Provide the [X, Y] coordinate of the cell's center where the given text is located.  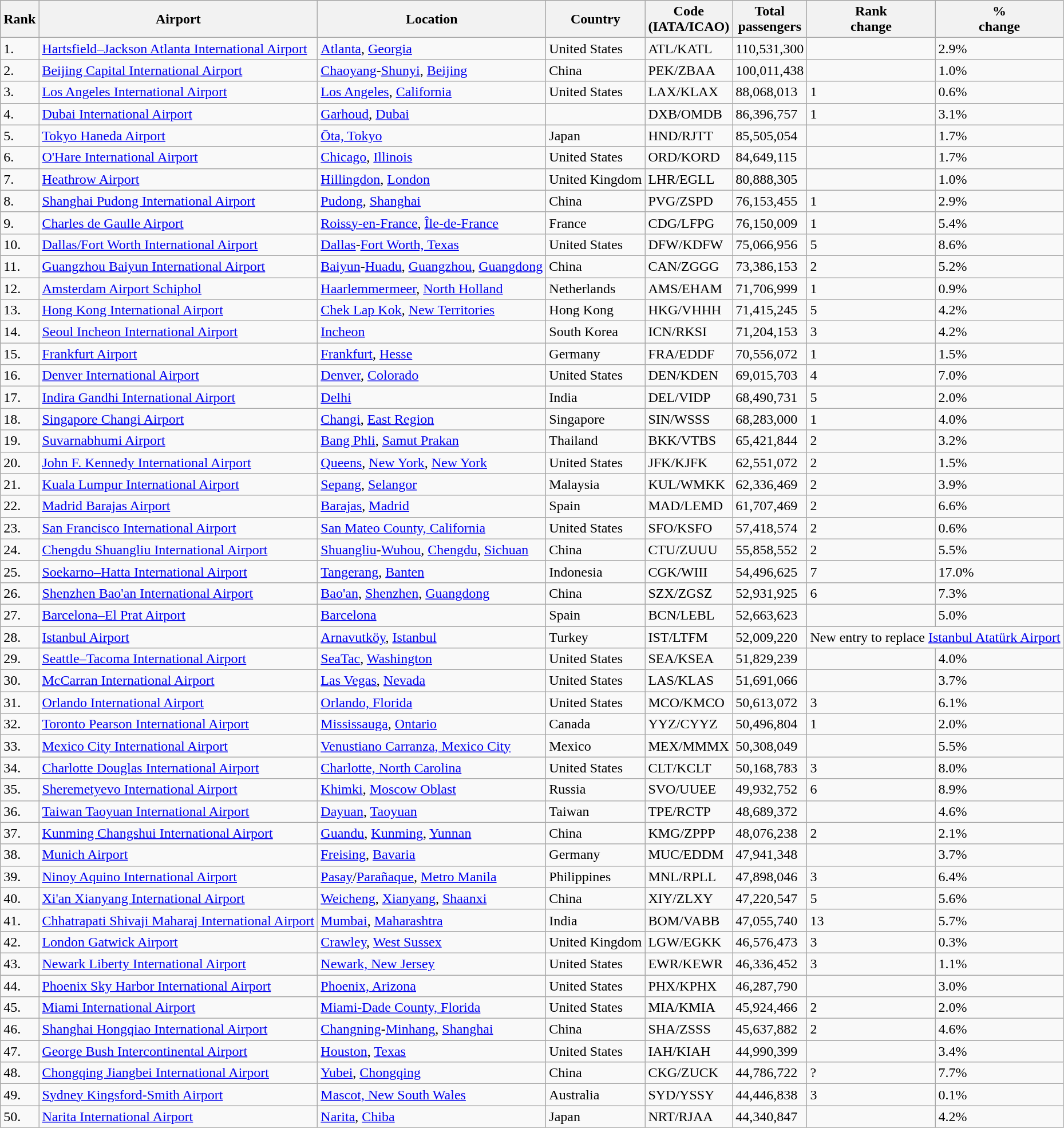
SVO/UUEE [689, 790]
? [871, 1073]
ORD/KORD [689, 157]
DFW/KDFW [689, 244]
HKG/VHHH [689, 310]
7.7% [999, 1073]
AMS/EHAM [689, 288]
51,829,239 [770, 659]
47,055,740 [770, 920]
1.1% [999, 964]
XIY/ZLXY [689, 898]
12. [19, 288]
57,418,574 [770, 528]
John F. Kennedy International Airport [179, 463]
88,068,013 [770, 92]
52,663,623 [770, 615]
68,490,731 [770, 397]
33. [19, 746]
Frankfurt Airport [179, 354]
San Mateo County, California [432, 528]
18. [19, 419]
50,613,072 [770, 703]
45,924,466 [770, 1008]
Suvarnabhumi Airport [179, 441]
Soekarno–Hatta International Airport [179, 571]
3.0% [999, 985]
6.4% [999, 877]
Charlotte, North Carolina [432, 768]
Totalpassengers [770, 19]
73,386,153 [770, 266]
Turkey [595, 637]
Venustiano Carranza, Mexico City [432, 746]
44. [19, 985]
Miami International Airport [179, 1008]
Rank [19, 19]
Philippines [595, 877]
7.3% [999, 593]
Yubei, Chongqing [432, 1073]
MUC/EDDM [689, 855]
Frankfurt, Hesse [432, 354]
Toronto Pearson International Airport [179, 724]
15. [19, 354]
DEL/VIDP [689, 397]
4 [871, 376]
54,496,625 [770, 571]
Narita, Chiba [432, 1117]
Shanghai Hongqiao International Airport [179, 1030]
110,531,300 [770, 49]
Guandu, Kunming, Yunnan [432, 833]
Tangerang, Banten [432, 571]
Hong Kong [595, 310]
Freising, Bavaria [432, 855]
50,308,049 [770, 746]
Charles de Gaulle Airport [179, 223]
MNL/RPLL [689, 877]
1. [19, 49]
26. [19, 593]
San Francisco International Airport [179, 528]
Denver, Colorado [432, 376]
48,689,372 [770, 811]
Hartsfield–Jackson Atlanta International Airport [179, 49]
16. [19, 376]
NRT/RJAA [689, 1117]
SEA/KSEA [689, 659]
8.6% [999, 244]
17.0% [999, 571]
Changi, East Region [432, 419]
Amsterdam Airport Schiphol [179, 288]
71,204,153 [770, 332]
Istanbul Airport [179, 637]
Sepang, Selangor [432, 484]
Orlando International Airport [179, 703]
HND/RJTT [689, 136]
ICN/RKSI [689, 332]
George Bush Intercontinental Airport [179, 1051]
Weicheng, Xianyang, Shaanxi [432, 898]
40. [19, 898]
14. [19, 332]
11. [19, 266]
BCN/LEBL [689, 615]
Country [595, 19]
Sheremetyevo International Airport [179, 790]
DXB/OMDB [689, 114]
7. [19, 179]
5.2% [999, 266]
Mumbai, Maharashtra [432, 920]
19. [19, 441]
IAH/KIAH [689, 1051]
61,707,469 [770, 506]
7 [871, 571]
38. [19, 855]
9. [19, 223]
6.6% [999, 506]
Shuangliu-Wuhou, Chengdu, Sichuan [432, 550]
PVG/ZSPD [689, 201]
Orlando, Florida [432, 703]
3. [19, 92]
Ōta, Tokyo [432, 136]
CGK/WIII [689, 571]
Kuala Lumpur International Airport [179, 484]
MIA/KMIA [689, 1008]
Houston, Texas [432, 1051]
45. [19, 1008]
2.1% [999, 833]
Xi'an Xianyang International Airport [179, 898]
Airport [179, 19]
Hong Kong International Airport [179, 310]
Mexico City International Airport [179, 746]
EWR/KEWR [689, 964]
Changning-Minhang, Shanghai [432, 1030]
SIN/WSSS [689, 419]
SeaTac, Washington [432, 659]
50,168,783 [770, 768]
46,336,452 [770, 964]
Madrid Barajas Airport [179, 506]
Chhatrapati Shivaji Maharaj International Airport [179, 920]
KUL/WMKK [689, 484]
71,415,245 [770, 310]
Garhoud, Dubai [432, 114]
MEX/MMMX [689, 746]
Hillingdon, London [432, 179]
Arnavutköy, Istanbul [432, 637]
76,150,009 [770, 223]
CKG/ZUCK [689, 1073]
Crawley, West Sussex [432, 942]
London Gatwick Airport [179, 942]
Indira Gandhi International Airport [179, 397]
Malaysia [595, 484]
Chaoyang-Shunyi, Beijing [432, 70]
68,283,000 [770, 419]
Kunming Changshui International Airport [179, 833]
48. [19, 1073]
30. [19, 681]
Incheon [432, 332]
37. [19, 833]
35. [19, 790]
3.4% [999, 1051]
Pudong, Shanghai [432, 201]
44,786,722 [770, 1073]
44,340,847 [770, 1117]
34. [19, 768]
43. [19, 964]
0.3% [999, 942]
47,941,348 [770, 855]
80,888,305 [770, 179]
39. [19, 877]
SFO/KSFO [689, 528]
29. [19, 659]
McCarran International Airport [179, 681]
44,446,838 [770, 1095]
Mexico [595, 746]
Mascot, New South Wales [432, 1095]
Canada [595, 724]
2. [19, 70]
LHR/EGLL [689, 179]
52,009,220 [770, 637]
Charlotte Douglas International Airport [179, 768]
42. [19, 942]
45,637,882 [770, 1030]
Barajas, Madrid [432, 506]
LGW/EGKK [689, 942]
5. [19, 136]
47. [19, 1051]
Mississauga, Ontario [432, 724]
Chongqing Jiangbei International Airport [179, 1073]
50. [19, 1117]
Taiwan [595, 811]
CAN/ZGGG [689, 266]
Phoenix Sky Harbor International Airport [179, 985]
LAX/KLAX [689, 92]
Ninoy Aquino International Airport [179, 877]
7.0% [999, 376]
46,287,790 [770, 985]
69,015,703 [770, 376]
70,556,072 [770, 354]
5.6% [999, 898]
CTU/ZUUU [689, 550]
Baiyun-Huadu, Guangzhou, Guangdong [432, 266]
86,396,757 [770, 114]
ATL/KATL [689, 49]
Miami-Dade County, Florida [432, 1008]
Seattle–Tacoma International Airport [179, 659]
49,932,752 [770, 790]
4. [19, 114]
52,931,925 [770, 593]
Code(IATA/ICAO) [689, 19]
TPE/RCTP [689, 811]
71,706,999 [770, 288]
13. [19, 310]
31. [19, 703]
Singapore Changi Airport [179, 419]
Pasay/Parañaque, Metro Manila [432, 877]
Munich Airport [179, 855]
44,990,399 [770, 1051]
46,576,473 [770, 942]
Bang Phli, Samut Prakan [432, 441]
24. [19, 550]
46. [19, 1030]
PHX/KPHX [689, 985]
0.9% [999, 288]
65,421,844 [770, 441]
Khimki, Moscow Oblast [432, 790]
Haarlemmermeer, North Holland [432, 288]
Sydney Kingsford-Smith Airport [179, 1095]
Seoul Incheon International Airport [179, 332]
%change [999, 19]
Dallas-Fort Worth, Texas [432, 244]
51,691,066 [770, 681]
SYD/YSSY [689, 1095]
76,153,455 [770, 201]
South Korea [595, 332]
5.0% [999, 615]
Newark, New Jersey [432, 964]
100,011,438 [770, 70]
CDG/LFPG [689, 223]
5.4% [999, 223]
36. [19, 811]
Queens, New York, New York [432, 463]
47,220,547 [770, 898]
Las Vegas, Nevada [432, 681]
IST/LTFM [689, 637]
Heathrow Airport [179, 179]
Chicago, Illinois [432, 157]
62,336,469 [770, 484]
KMG/ZPPP [689, 833]
Phoenix, Arizona [432, 985]
32. [19, 724]
Dubai International Airport [179, 114]
Roissy-en-France, Île-de-France [432, 223]
Barcelona–El Prat Airport [179, 615]
55,858,552 [770, 550]
MAD/LEMD [689, 506]
Singapore [595, 419]
75,066,956 [770, 244]
25. [19, 571]
FRA/EDDF [689, 354]
Bao'an, Shenzhen, Guangdong [432, 593]
10. [19, 244]
Delhi [432, 397]
France [595, 223]
Guangzhou Baiyun International Airport [179, 266]
SZX/ZGSZ [689, 593]
48,076,238 [770, 833]
Thailand [595, 441]
21. [19, 484]
3.1% [999, 114]
5.7% [999, 920]
6.1% [999, 703]
Netherlands [595, 288]
62,551,072 [770, 463]
8.0% [999, 768]
47,898,046 [770, 877]
Taiwan Taoyuan International Airport [179, 811]
0.1% [999, 1095]
New entry to replace Istanbul Atatürk Airport [935, 637]
Denver International Airport [179, 376]
Shanghai Pudong International Airport [179, 201]
LAS/KLAS [689, 681]
Russia [595, 790]
Los Angeles, California [432, 92]
Chengdu Shuangliu International Airport [179, 550]
Australia [595, 1095]
Los Angeles International Airport [179, 92]
DEN/KDEN [689, 376]
49. [19, 1095]
23. [19, 528]
BKK/VTBS [689, 441]
8.9% [999, 790]
85,505,054 [770, 136]
6. [19, 157]
3.9% [999, 484]
Location [432, 19]
Narita International Airport [179, 1117]
8. [19, 201]
YYZ/CYYZ [689, 724]
CLT/KCLT [689, 768]
SHA/ZSSS [689, 1030]
Barcelona [432, 615]
Chek Lap Kok, New Territories [432, 310]
Beijing Capital International Airport [179, 70]
Shenzhen Bao'an International Airport [179, 593]
Dallas/Fort Worth International Airport [179, 244]
13 [871, 920]
Tokyo Haneda Airport [179, 136]
27. [19, 615]
JFK/KJFK [689, 463]
PEK/ZBAA [689, 70]
3.2% [999, 441]
50,496,804 [770, 724]
84,649,115 [770, 157]
O'Hare International Airport [179, 157]
28. [19, 637]
17. [19, 397]
Atlanta, Georgia [432, 49]
MCO/KMCO [689, 703]
20. [19, 463]
41. [19, 920]
Newark Liberty International Airport [179, 964]
22. [19, 506]
BOM/VABB [689, 920]
Dayuan, Taoyuan [432, 811]
Indonesia [595, 571]
Rankchange [871, 19]
